From the cell containing the given text, extract its center point as [X, Y] coordinate. 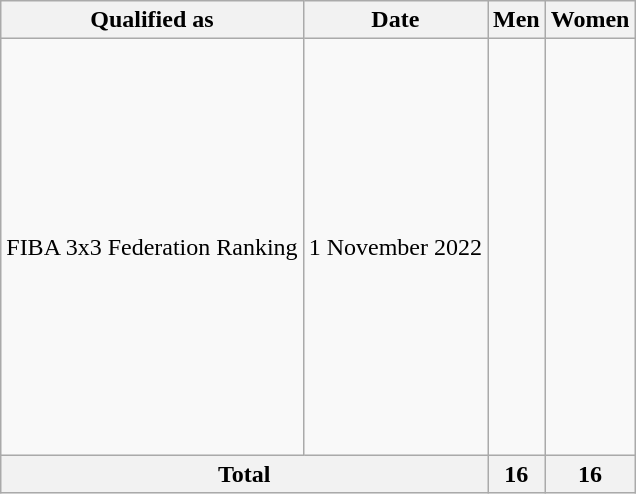
Date [395, 20]
Men [517, 20]
Women [590, 20]
Qualified as [152, 20]
1 November 2022 [395, 247]
Total [244, 474]
FIBA 3x3 Federation Ranking [152, 247]
